Scan for the cell matching the given text and deliver its (x, y) coordinate at center. 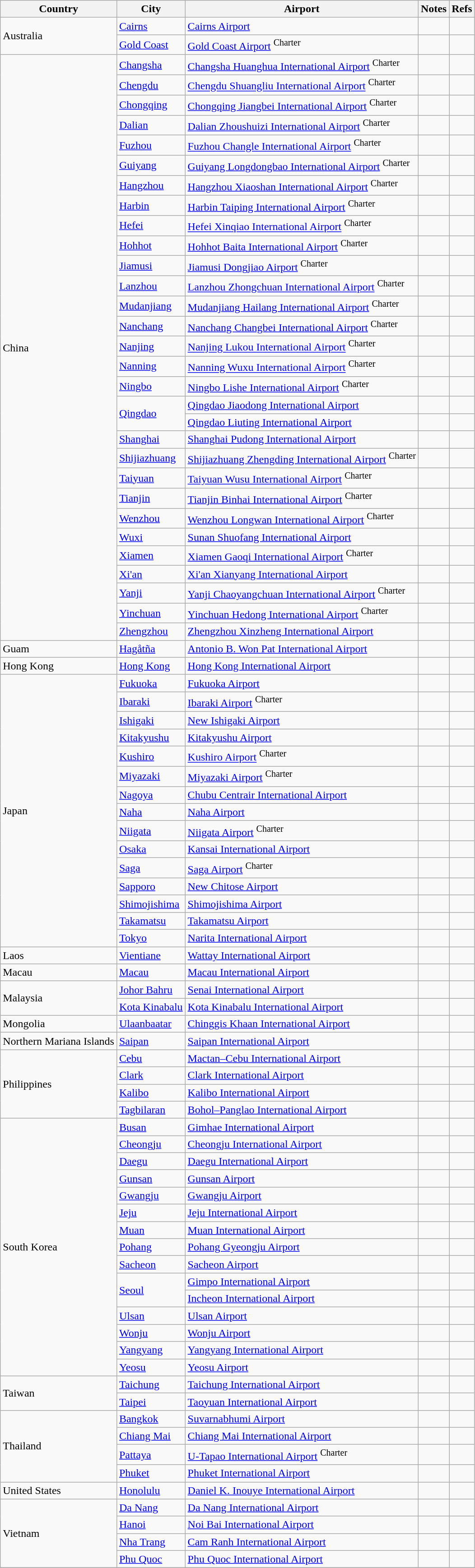
Australia (59, 36)
Nagoya (151, 795)
Gimhae International Airport (302, 1127)
Bohol–Panglao International Airport (302, 1110)
Hohhot Baita International Airport Charter (302, 245)
Xiamen (151, 556)
Nanning Wuxu International Airport Charter (302, 366)
Pattaya (151, 1454)
U-Tapao International Airport Charter (302, 1454)
Saga Airport Charter (302, 868)
Thailand (59, 1446)
Xi'an Xianyang International Airport (302, 574)
Chiang Mai International Airport (302, 1436)
Taipei (151, 1402)
Cam Ranh International Airport (302, 1542)
Pohang (151, 1247)
Ishigaki (151, 720)
Phuket International Airport (302, 1473)
Hefei Xinqiao International Airport Charter (302, 226)
Tianjin Binhai International Airport Charter (302, 498)
Chinggis Khaan International Airport (302, 1024)
Yanji Chaoyangchuan International Airport Charter (302, 593)
Sunan Shuofang International Airport (302, 537)
Gunsan (151, 1178)
Ulaanbaatar (151, 1024)
Dalian Zhoushuizi International Airport Charter (302, 125)
Clark (151, 1075)
Laos (59, 955)
Sacheon (151, 1264)
Phuket (151, 1473)
Fuzhou Changle International Airport Charter (302, 145)
Mactan–Cebu International Airport (302, 1058)
Cheongju (151, 1144)
United States (59, 1490)
Saipan (151, 1041)
Shijiazhuang Zhengding International Airport Charter (302, 458)
Wonju (151, 1333)
Cairns Airport (302, 26)
Kushiro Airport Charter (302, 756)
Chubu Centrair International Airport (302, 795)
Phu Quoc International Airport (302, 1559)
Takamatsu (151, 921)
Mudanjiang (151, 306)
Pohang Gyeongju Airport (302, 1247)
Ibaraki Airport Charter (302, 702)
Seoul (151, 1290)
Gold Coast (151, 45)
Fukuoka Airport (302, 683)
Taichung (151, 1384)
Vietnam (59, 1533)
Antonio B. Won Pat International Airport (302, 649)
Daegu (151, 1161)
Hohhot (151, 245)
Country (59, 9)
Muan (151, 1230)
Daniel K. Inouye International Airport (302, 1490)
Chengdu Shuangliu International Airport Charter (302, 85)
Ningbo (151, 386)
Zhengzhou Xinzheng International Airport (302, 632)
Ulsan (151, 1316)
Zhengzhou (151, 632)
Refs (462, 9)
Changsha Huanghua International Airport Charter (302, 65)
Dalian (151, 125)
Suvarnabhumi Airport (302, 1419)
Hangzhou Xiaoshan International Airport Charter (302, 186)
Wenzhou (151, 519)
Da Nang International Airport (302, 1508)
Malaysia (59, 998)
Gwangju Airport (302, 1196)
Yeosu (151, 1367)
Guam (59, 649)
South Korea (59, 1247)
Sacheon Airport (302, 1264)
Naha Airport (302, 812)
Chiang Mai (151, 1436)
Nanjing (151, 346)
Macau International Airport (302, 973)
Nanchang (151, 327)
Airport (302, 9)
Miyazaki (151, 777)
Fuzhou (151, 145)
Jeju International Airport (302, 1213)
Tianjin (151, 498)
Chongqing (151, 106)
Wenzhou Longwan International Airport Charter (302, 519)
Shanghai (151, 439)
Honolulu (151, 1490)
Cairns (151, 26)
Gimpo International Airport (302, 1282)
Narita International Airport (302, 938)
Daegu International Airport (302, 1161)
Fukuoka (151, 683)
Xiamen Gaoqi International Airport Charter (302, 556)
Philippines (59, 1084)
Kota Kinabalu International Airport (302, 1007)
Changsha (151, 65)
Chongqing Jiangbei International Airport Charter (302, 106)
Hefei (151, 226)
Sapporo (151, 886)
Notes (433, 9)
China (59, 347)
Shanghai Pudong International Airport (302, 439)
Niigata Airport Charter (302, 831)
Yeosu Airport (302, 1367)
Clark International Airport (302, 1075)
Wonju Airport (302, 1333)
Qingdao Jiaodong International Airport (302, 405)
Jeju (151, 1213)
Guiyang Longdongbao International Airport Charter (302, 165)
Yinchuan Hedong International Airport Charter (302, 613)
Northern Mariana Islands (59, 1041)
Busan (151, 1127)
Taichung International Airport (302, 1384)
Cheongju International Airport (302, 1144)
Hanoi (151, 1525)
Ningbo Lishe International Airport Charter (302, 386)
Niigata (151, 831)
Nanjing Lukou International Airport Charter (302, 346)
Da Nang (151, 1508)
Phu Quoc (151, 1559)
Kitakyushu (151, 738)
Chengdu (151, 85)
Naha (151, 812)
Wuxi (151, 537)
Gwangju (151, 1196)
Mongolia (59, 1024)
Gold Coast Airport Charter (302, 45)
Gunsan Airport (302, 1178)
Takamatsu Airport (302, 921)
Saipan International Airport (302, 1041)
Xi'an (151, 574)
Johor Bahru (151, 990)
Senai International Airport (302, 990)
Taiyuan Wusu International Airport Charter (302, 478)
Hong Kong International Airport (302, 666)
Kota Kinabalu (151, 1007)
Tagbilaran (151, 1110)
Yinchuan (151, 613)
Mudanjiang Hailang International Airport Charter (302, 306)
Taiyuan (151, 478)
Jiamusi Dongjiao Airport Charter (302, 266)
Shimojishima Airport (302, 904)
Qingdao Liuting International Airport (302, 422)
Kansai International Airport (302, 849)
Kalibo International Airport (302, 1093)
Miyazaki Airport Charter (302, 777)
Noi Bai International Airport (302, 1525)
New Ishigaki Airport (302, 720)
Osaka (151, 849)
Kalibo (151, 1093)
Hangzhou (151, 186)
Ulsan Airport (302, 1316)
Nha Trang (151, 1542)
Harbin (151, 206)
Nanning (151, 366)
Hagåtña (151, 649)
Lanzhou (151, 286)
City (151, 9)
New Chitose Airport (302, 886)
Shijiazhuang (151, 458)
Guiyang (151, 165)
Taiwan (59, 1393)
Jiamusi (151, 266)
Yangyang (151, 1350)
Tokyo (151, 938)
Taoyuan International Airport (302, 1402)
Kitakyushu Airport (302, 738)
Vientiane (151, 955)
Nanchang Changbei International Airport Charter (302, 327)
Yanji (151, 593)
Cebu (151, 1058)
Wattay International Airport (302, 955)
Shimojishima (151, 904)
Bangkok (151, 1419)
Harbin Taiping International Airport Charter (302, 206)
Japan (59, 810)
Yangyang International Airport (302, 1350)
Qingdao (151, 414)
Incheon International Airport (302, 1299)
Muan International Airport (302, 1230)
Kushiro (151, 756)
Lanzhou Zhongchuan International Airport Charter (302, 286)
Ibaraki (151, 702)
Saga (151, 868)
